From the cell containing the given text, extract its center point as [X, Y] coordinate. 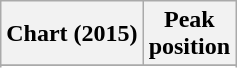
Peak position [189, 34]
Chart (2015) [72, 34]
